Detect which cell encompasses the target text, then output its (x, y) center coordinate. 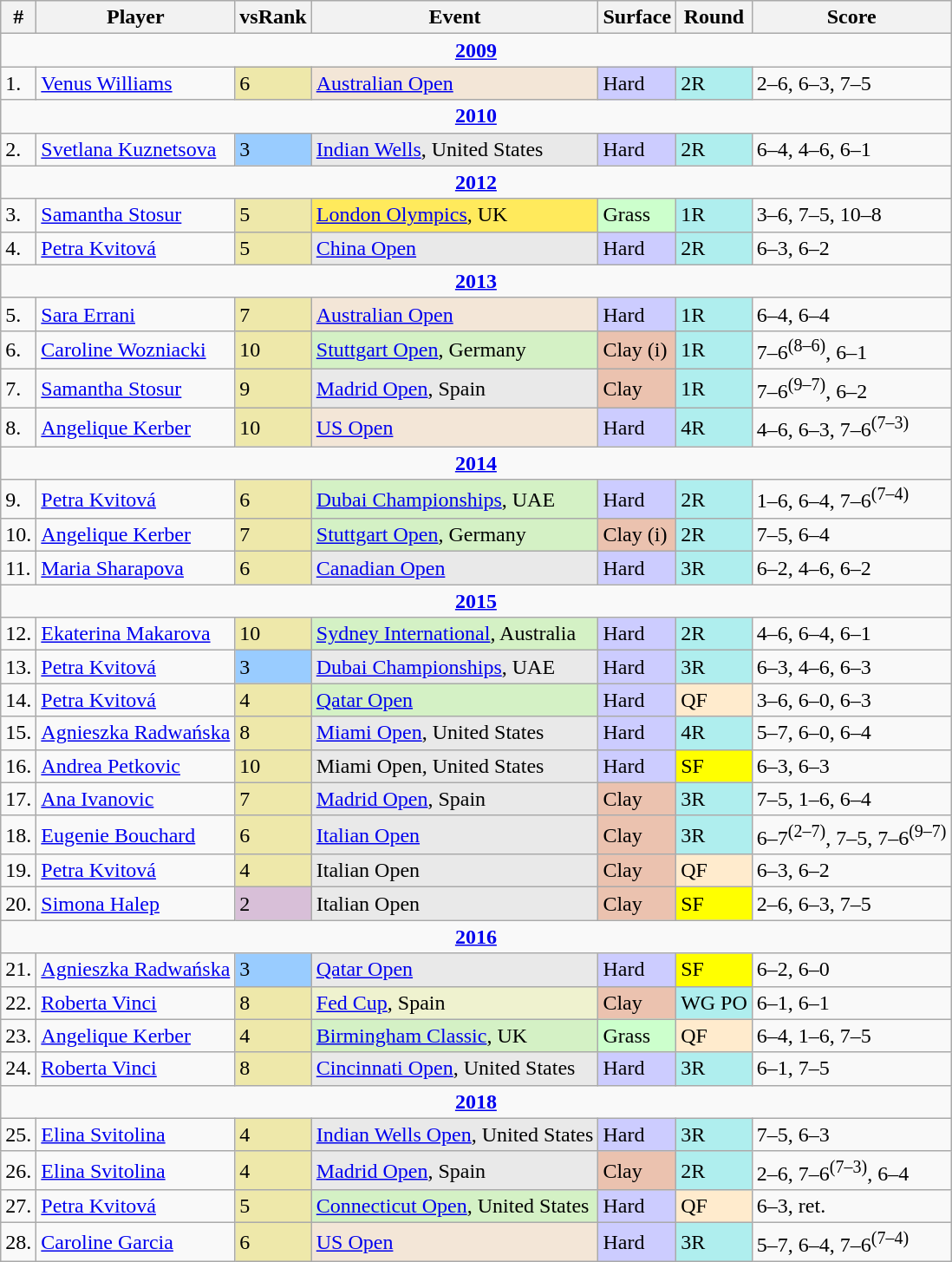
12. (19, 634)
2012 (476, 182)
2. (19, 149)
4. (19, 248)
6–4, 4–6, 6–1 (851, 149)
Indian Wells Open, United States (454, 1134)
10. (19, 535)
27. (19, 1206)
Birmingham Classic, UK (454, 1036)
8. (19, 427)
7. (19, 389)
Sara Errani (135, 314)
5–7, 6–4, 7–6(7–4) (851, 1242)
6–1, 7–5 (851, 1069)
6–1, 6–1 (851, 1003)
Indian Wells, United States (454, 149)
2018 (476, 1102)
23. (19, 1036)
6–3, 6–3 (851, 766)
Surface (637, 17)
Andrea Petkovic (135, 766)
Round (714, 17)
3–6, 6–0, 6–3 (851, 700)
25. (19, 1134)
6–4, 1–6, 7–5 (851, 1036)
6–3, ret. (851, 1206)
London Olympics, UK (454, 215)
15. (19, 733)
9. (19, 500)
7–5, 6–3 (851, 1134)
vsRank (273, 17)
17. (19, 799)
Caroline Wozniacki (135, 350)
Maria Sharapova (135, 568)
2015 (476, 601)
2 (273, 904)
4–6, 6–4, 6–1 (851, 634)
6–2, 4–6, 6–2 (851, 568)
24. (19, 1069)
Svetlana Kuznetsova (135, 149)
14. (19, 700)
5. (19, 314)
Simona Halep (135, 904)
11. (19, 568)
Canadian Open (454, 568)
13. (19, 667)
2–6, 7–6(7–3), 6–4 (851, 1171)
26. (19, 1171)
6–2, 6–0 (851, 970)
6. (19, 350)
Eugenie Bouchard (135, 834)
7–5, 1–6, 6–4 (851, 799)
2010 (476, 116)
7–6(8–6), 6–1 (851, 350)
2016 (476, 937)
20. (19, 904)
3–6, 7–5, 10–8 (851, 215)
Caroline Garcia (135, 1242)
1–6, 6–4, 7–6(7–4) (851, 500)
6–7(2–7), 7–5, 7–6(9–7) (851, 834)
Ana Ivanovic (135, 799)
Cincinnati Open, United States (454, 1069)
16. (19, 766)
2013 (476, 281)
Score (851, 17)
Sydney International, Australia (454, 634)
WG PO (714, 1003)
7–6(9–7), 6–2 (851, 389)
19. (19, 871)
9 (273, 389)
22. (19, 1003)
18. (19, 834)
21. (19, 970)
# (19, 17)
Player (135, 17)
28. (19, 1242)
Ekaterina Makarova (135, 634)
2014 (476, 463)
6–3, 4–6, 6–3 (851, 667)
Venus Williams (135, 83)
7–5, 6–4 (851, 535)
Connecticut Open, United States (454, 1206)
4–6, 6–3, 7–6(7–3) (851, 427)
Event (454, 17)
Fed Cup, Spain (454, 1003)
3. (19, 215)
China Open (454, 248)
5–7, 6–0, 6–4 (851, 733)
6–4, 6–4 (851, 314)
2009 (476, 50)
1. (19, 83)
